From the cell containing the given text, extract its center point as (X, Y) coordinate. 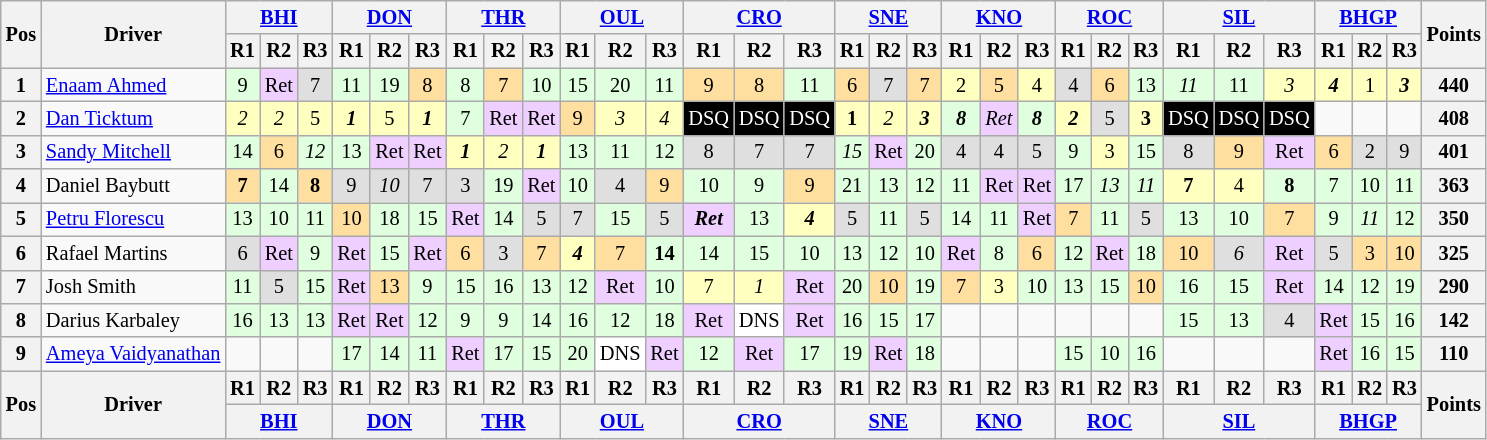
Darius Karbaley (133, 320)
Dan Ticktum (133, 118)
325 (1454, 253)
21 (852, 186)
290 (1454, 287)
363 (1454, 186)
142 (1454, 320)
110 (1454, 354)
401 (1454, 152)
350 (1454, 219)
Daniel Baybutt (133, 186)
Josh Smith (133, 287)
Sandy Mitchell (133, 152)
Enaam Ahmed (133, 85)
Ameya Vaidyanathan (133, 354)
Petru Florescu (133, 219)
408 (1454, 118)
440 (1454, 85)
Rafael Martins (133, 253)
